Locate the cell with the specified text and output its (x, y) center coordinate. 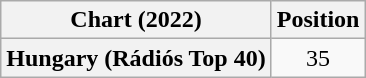
Chart (2022) (136, 20)
35 (318, 58)
Position (318, 20)
Hungary (Rádiós Top 40) (136, 58)
